Locate the cell with the specified text and output its (x, y) center coordinate. 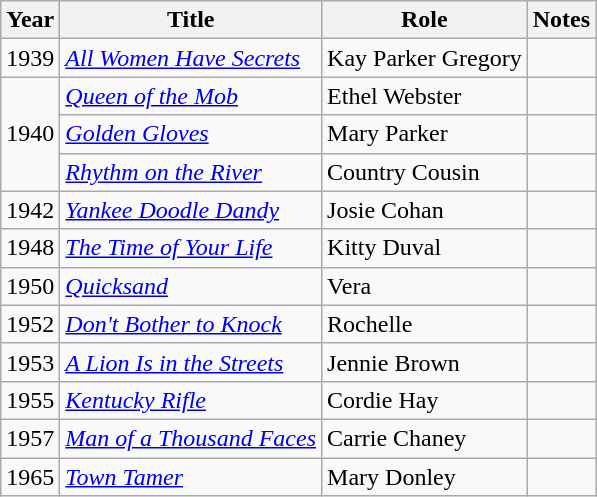
Kentucky Rifle (191, 400)
1957 (30, 438)
1950 (30, 286)
Role (425, 20)
Notes (561, 20)
Mary Donley (425, 477)
Queen of the Mob (191, 96)
Rhythm on the River (191, 172)
1948 (30, 248)
1939 (30, 58)
The Time of Your Life (191, 248)
Town Tamer (191, 477)
Kitty Duval (425, 248)
A Lion Is in the Streets (191, 362)
Don't Bother to Knock (191, 324)
Carrie Chaney (425, 438)
Jennie Brown (425, 362)
1942 (30, 210)
Golden Gloves (191, 134)
1952 (30, 324)
1953 (30, 362)
1965 (30, 477)
Year (30, 20)
Man of a Thousand Faces (191, 438)
Vera (425, 286)
Quicksand (191, 286)
Yankee Doodle Dandy (191, 210)
1940 (30, 134)
Title (191, 20)
Cordie Hay (425, 400)
Country Cousin (425, 172)
All Women Have Secrets (191, 58)
Josie Cohan (425, 210)
Rochelle (425, 324)
1955 (30, 400)
Kay Parker Gregory (425, 58)
Mary Parker (425, 134)
Ethel Webster (425, 96)
